Locate the cell with the specified text and output its (X, Y) center coordinate. 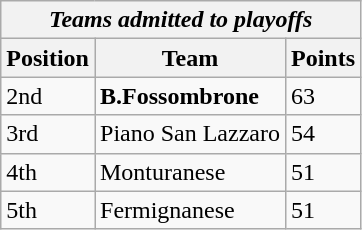
5th (48, 210)
Monturanese (190, 172)
Points (322, 58)
4th (48, 172)
63 (322, 96)
B.Fossombrone (190, 96)
3rd (48, 134)
Position (48, 58)
Teams admitted to playoffs (181, 20)
Piano San Lazzaro (190, 134)
Team (190, 58)
Fermignanese (190, 210)
2nd (48, 96)
54 (322, 134)
